For the text-containing cell, return its midpoint in [x, y] coordinate format. 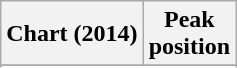
Chart (2014) [72, 34]
Peakposition [189, 34]
